Locate the cell with the specified text and output its [X, Y] center coordinate. 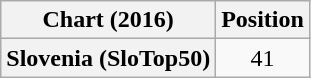
Position [263, 20]
Slovenia (SloTop50) [108, 58]
Chart (2016) [108, 20]
41 [263, 58]
